From the cell containing the given text, extract its center point as (X, Y) coordinate. 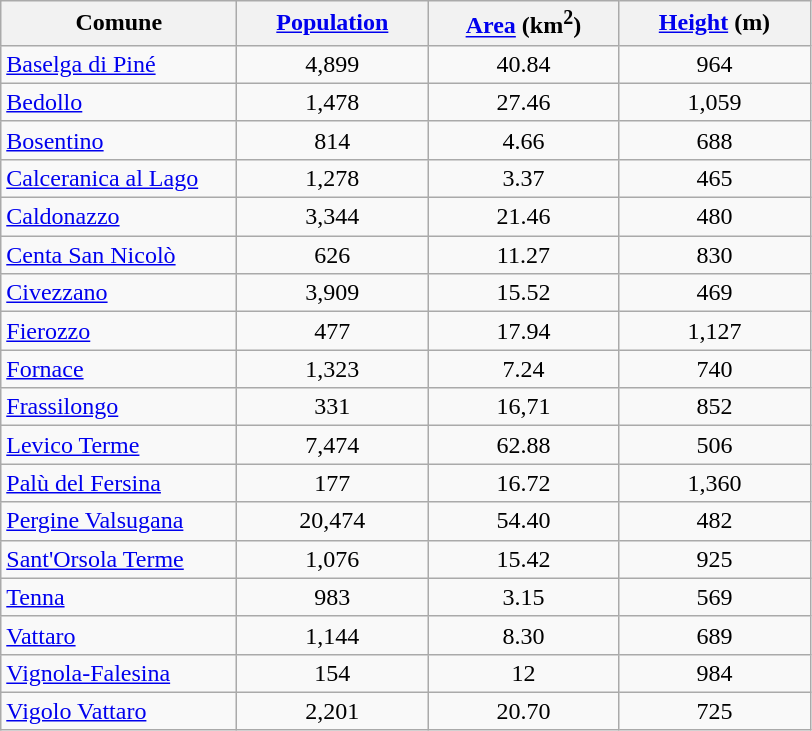
689 (714, 635)
Vigolo Vattaro (119, 711)
12 (524, 673)
2,201 (332, 711)
3.15 (524, 597)
Fornace (119, 369)
Height (m) (714, 24)
1,076 (332, 559)
Bosentino (119, 140)
469 (714, 293)
Palù del Fersina (119, 483)
Area (km2) (524, 24)
Tenna (119, 597)
54.40 (524, 521)
3,344 (332, 217)
1,478 (332, 102)
Centa San Nicolò (119, 255)
477 (332, 331)
15.42 (524, 559)
1,360 (714, 483)
725 (714, 711)
Baselga di Piné (119, 64)
830 (714, 255)
177 (332, 483)
1,278 (332, 178)
1,323 (332, 369)
Calceranica al Lago (119, 178)
16,71 (524, 407)
Vattaro (119, 635)
Civezzano (119, 293)
Fierozzo (119, 331)
15.52 (524, 293)
465 (714, 178)
Levico Terme (119, 445)
7,474 (332, 445)
964 (714, 64)
11.27 (524, 255)
4,899 (332, 64)
983 (332, 597)
7.24 (524, 369)
40.84 (524, 64)
4.66 (524, 140)
740 (714, 369)
814 (332, 140)
3.37 (524, 178)
1,144 (332, 635)
154 (332, 673)
62.88 (524, 445)
Vignola-Falesina (119, 673)
Frassilongo (119, 407)
21.46 (524, 217)
17.94 (524, 331)
688 (714, 140)
1,127 (714, 331)
852 (714, 407)
20,474 (332, 521)
626 (332, 255)
Comune (119, 24)
Caldonazzo (119, 217)
984 (714, 673)
Pergine Valsugana (119, 521)
1,059 (714, 102)
506 (714, 445)
3,909 (332, 293)
331 (332, 407)
27.46 (524, 102)
Sant'Orsola Terme (119, 559)
Population (332, 24)
Bedollo (119, 102)
20.70 (524, 711)
16.72 (524, 483)
925 (714, 559)
8.30 (524, 635)
482 (714, 521)
569 (714, 597)
480 (714, 217)
